Capture the cell that displays the provided text and extract its (X, Y) central coordinate. 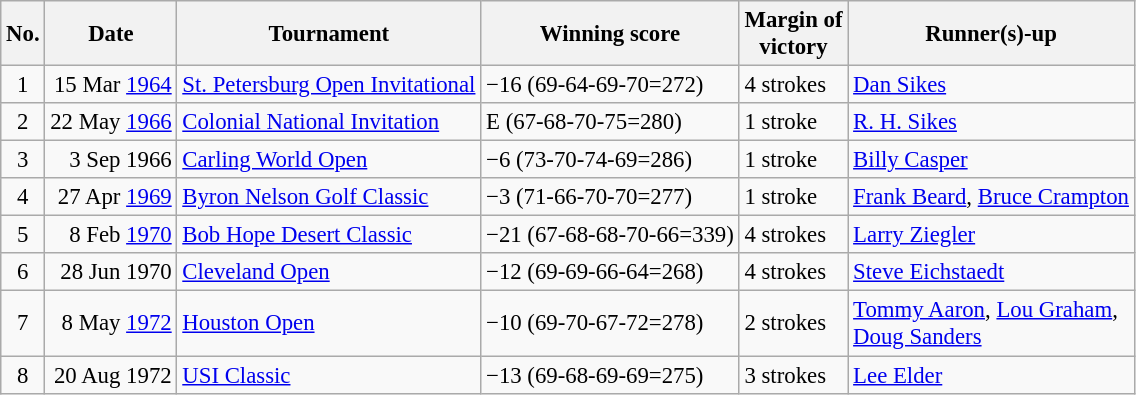
Date (111, 34)
8 May 1972 (111, 324)
−16 (69-64-69-70=272) (610, 85)
St. Petersburg Open Invitational (329, 85)
Tournament (329, 34)
USI Classic (329, 375)
−12 (69-69-66-64=268) (610, 273)
Byron Nelson Golf Classic (329, 197)
Tommy Aaron, Lou Graham, Doug Sanders (991, 324)
Larry Ziegler (991, 235)
Carling World Open (329, 160)
Houston Open (329, 324)
−10 (69-70-67-72=278) (610, 324)
3 strokes (794, 375)
−3 (71-66-70-70=277) (610, 197)
28 Jun 1970 (111, 273)
Frank Beard, Bruce Crampton (991, 197)
2 (23, 122)
Bob Hope Desert Classic (329, 235)
2 strokes (794, 324)
8 Feb 1970 (111, 235)
Cleveland Open (329, 273)
Lee Elder (991, 375)
No. (23, 34)
−21 (67-68-68-70-66=339) (610, 235)
−6 (73-70-74-69=286) (610, 160)
27 Apr 1969 (111, 197)
Dan Sikes (991, 85)
R. H. Sikes (991, 122)
15 Mar 1964 (111, 85)
22 May 1966 (111, 122)
6 (23, 273)
E (67-68-70-75=280) (610, 122)
3 Sep 1966 (111, 160)
7 (23, 324)
Steve Eichstaedt (991, 273)
Colonial National Invitation (329, 122)
4 (23, 197)
Winning score (610, 34)
Billy Casper (991, 160)
−13 (69-68-69-69=275) (610, 375)
20 Aug 1972 (111, 375)
Runner(s)-up (991, 34)
5 (23, 235)
8 (23, 375)
1 (23, 85)
Margin ofvictory (794, 34)
3 (23, 160)
